Identify which cell holds the provided text, then report its [X, Y] central coordinate. 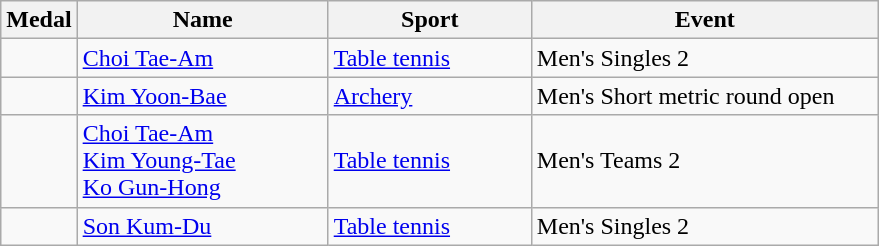
Men's Teams 2 [704, 161]
Kim Yoon-Bae [202, 96]
Event [704, 20]
Choi Tae-Am [202, 58]
Son Kum-Du [202, 226]
Men's Short metric round open [704, 96]
Sport [430, 20]
Archery [430, 96]
Choi Tae-AmKim Young-TaeKo Gun-Hong [202, 161]
Medal [39, 20]
Name [202, 20]
